Identify which cell holds the provided text, then report its [x, y] central coordinate. 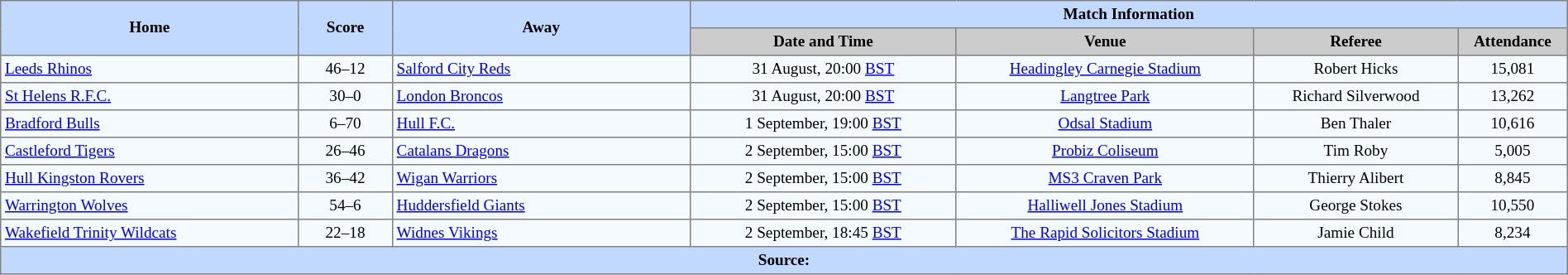
Widnes Vikings [541, 234]
Castleford Tigers [150, 151]
Venue [1105, 41]
Hull F.C. [541, 124]
Bradford Bulls [150, 124]
Warrington Wolves [150, 205]
Ben Thaler [1355, 124]
Referee [1355, 41]
Langtree Park [1105, 96]
St Helens R.F.C. [150, 96]
2 September, 18:45 BST [823, 234]
Probiz Coliseum [1105, 151]
London Broncos [541, 96]
Source: [784, 260]
Date and Time [823, 41]
Jamie Child [1355, 234]
1 September, 19:00 BST [823, 124]
Tim Roby [1355, 151]
Halliwell Jones Stadium [1105, 205]
54–6 [346, 205]
Leeds Rhinos [150, 70]
Away [541, 28]
Huddersfield Giants [541, 205]
Wakefield Trinity Wildcats [150, 234]
Attendance [1513, 41]
Thierry Alibert [1355, 179]
Robert Hicks [1355, 70]
10,550 [1513, 205]
Score [346, 28]
10,616 [1513, 124]
46–12 [346, 70]
Home [150, 28]
15,081 [1513, 70]
22–18 [346, 234]
The Rapid Solicitors Stadium [1105, 234]
36–42 [346, 179]
26–46 [346, 151]
13,262 [1513, 96]
George Stokes [1355, 205]
Hull Kingston Rovers [150, 179]
Odsal Stadium [1105, 124]
Headingley Carnegie Stadium [1105, 70]
30–0 [346, 96]
Richard Silverwood [1355, 96]
8,234 [1513, 234]
Salford City Reds [541, 70]
Catalans Dragons [541, 151]
5,005 [1513, 151]
Wigan Warriors [541, 179]
8,845 [1513, 179]
MS3 Craven Park [1105, 179]
6–70 [346, 124]
Match Information [1128, 15]
